Return [x, y] of the center of cell containing provided text 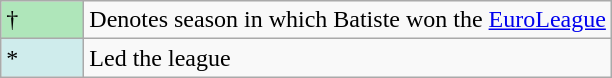
* [42, 58]
Led the league [348, 58]
† [42, 20]
Denotes season in which Batiste won the EuroLeague [348, 20]
